For the text-containing cell, return its midpoint in (X, Y) coordinate format. 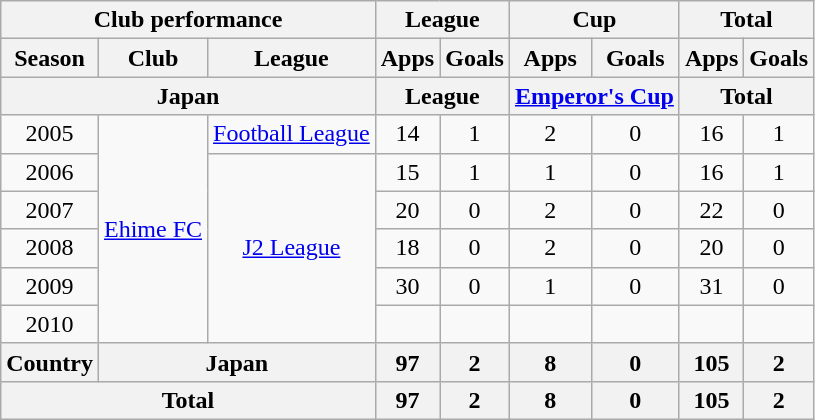
14 (407, 134)
2010 (50, 324)
J2 League (292, 248)
15 (407, 172)
2008 (50, 248)
Football League (292, 134)
Club (152, 58)
Club performance (188, 20)
Emperor's Cup (594, 96)
30 (407, 286)
18 (407, 248)
Season (50, 58)
2007 (50, 210)
31 (711, 286)
22 (711, 210)
Ehime FC (152, 229)
2006 (50, 172)
Country (50, 362)
Cup (594, 20)
2009 (50, 286)
2005 (50, 134)
